Find where the given text appears and provide that cell's center as (X, Y) coordinate. 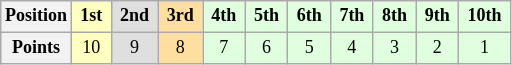
7 (224, 48)
4th (224, 16)
3 (394, 48)
1 (485, 48)
9 (134, 48)
1st (91, 16)
2 (438, 48)
6th (310, 16)
10th (485, 16)
4 (352, 48)
2nd (134, 16)
8th (394, 16)
5th (266, 16)
7th (352, 16)
8 (180, 48)
6 (266, 48)
Points (36, 48)
10 (91, 48)
3rd (180, 16)
9th (438, 16)
Position (36, 16)
5 (310, 48)
